For the text-containing cell, return its midpoint in [X, Y] coordinate format. 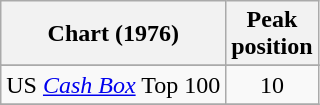
Chart (1976) [114, 34]
10 [272, 85]
Peakposition [272, 34]
US Cash Box Top 100 [114, 85]
